Find where the given text appears and provide that cell's center as (X, Y) coordinate. 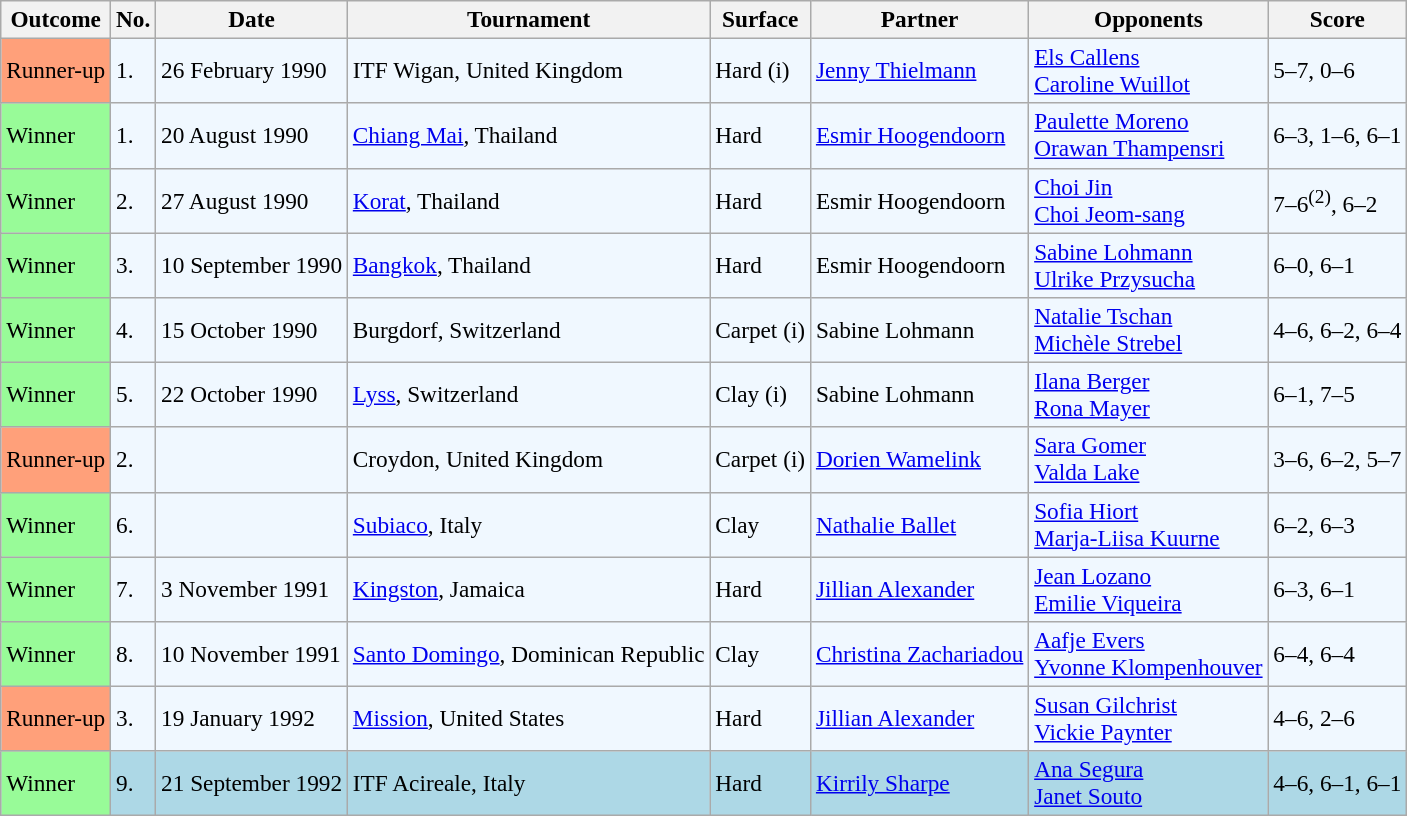
Date (252, 19)
Subiaco, Italy (528, 524)
6–3, 6–1 (1338, 588)
Sara Gomer Valda Lake (1148, 460)
Jean Lozano Emilie Viqueira (1148, 588)
Croydon, United Kingdom (528, 460)
Opponents (1148, 19)
3–6, 6–2, 5–7 (1338, 460)
Susan Gilchrist Vickie Paynter (1148, 718)
Surface (760, 19)
Partner (920, 19)
6–2, 6–3 (1338, 524)
4–6, 6–1, 6–1 (1338, 784)
Kingston, Jamaica (528, 588)
Chiang Mai, Thailand (528, 136)
5. (134, 394)
ITF Acireale, Italy (528, 784)
Kirrily Sharpe (920, 784)
No. (134, 19)
27 August 1990 (252, 200)
15 October 1990 (252, 330)
Mission, United States (528, 718)
10 September 1990 (252, 264)
ITF Wigan, United Kingdom (528, 70)
6–1, 7–5 (1338, 394)
Lyss, Switzerland (528, 394)
Choi Jin Choi Jeom-sang (1148, 200)
7–6(2), 6–2 (1338, 200)
21 September 1992 (252, 784)
4–6, 2–6 (1338, 718)
7. (134, 588)
22 October 1990 (252, 394)
Tournament (528, 19)
26 February 1990 (252, 70)
Dorien Wamelink (920, 460)
Ana Segura Janet Souto (1148, 784)
3 November 1991 (252, 588)
Els Callens Caroline Wuillot (1148, 70)
Ilana Berger Rona Mayer (1148, 394)
Natalie Tschan Michèle Strebel (1148, 330)
Christina Zachariadou (920, 654)
5–7, 0–6 (1338, 70)
9. (134, 784)
6. (134, 524)
Hard (i) (760, 70)
Score (1338, 19)
8. (134, 654)
6–4, 6–4 (1338, 654)
Aafje Evers Yvonne Klompenhouver (1148, 654)
6–3, 1–6, 6–1 (1338, 136)
Sofia Hiort Marja-Liisa Kuurne (1148, 524)
Paulette Moreno Orawan Thampensri (1148, 136)
Outcome (56, 19)
Nathalie Ballet (920, 524)
Korat, Thailand (528, 200)
6–0, 6–1 (1338, 264)
Santo Domingo, Dominican Republic (528, 654)
Bangkok, Thailand (528, 264)
Sabine Lohmann Ulrike Przysucha (1148, 264)
20 August 1990 (252, 136)
4. (134, 330)
Jenny Thielmann (920, 70)
19 January 1992 (252, 718)
10 November 1991 (252, 654)
4–6, 6–2, 6–4 (1338, 330)
Clay (i) (760, 394)
Burgdorf, Switzerland (528, 330)
